Provide the [X, Y] coordinate of the cell's center where the given text is located.  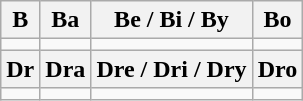
Dre / Dri / Dry [172, 69]
Bo [278, 20]
Dra [66, 69]
Be / Bi / By [172, 20]
B [20, 20]
Dr [20, 69]
Dro [278, 69]
Ba [66, 20]
